Locate the cell with the specified text and output its [x, y] center coordinate. 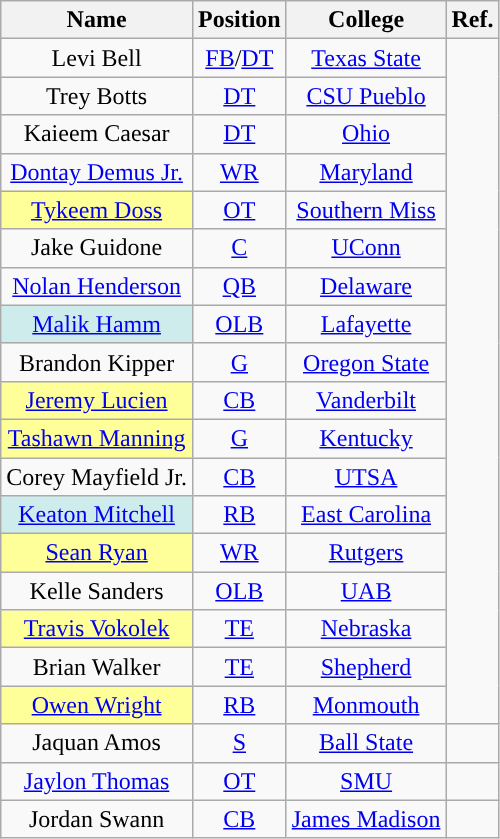
FB/DT [239, 58]
Brian Walker [97, 667]
Trey Botts [97, 96]
Lafayette [366, 324]
Corey Mayfield Jr. [97, 477]
College [366, 20]
UTSA [366, 477]
Monmouth [366, 705]
Jeremy Lucien [97, 400]
UConn [366, 248]
Delaware [366, 286]
CSU Pueblo [366, 96]
Sean Ryan [97, 553]
Travis Vokolek [97, 629]
Name [97, 20]
Kentucky [366, 438]
Jaquan Amos [97, 743]
Ball State [366, 743]
James Madison [366, 819]
Jake Guidone [97, 248]
Rutgers [366, 553]
Tashawn Manning [97, 438]
Tykeem Doss [97, 210]
Ref. [472, 20]
Southern Miss [366, 210]
Kaieem Caesar [97, 134]
Kelle Sanders [97, 591]
UAB [366, 591]
Owen Wright [97, 705]
Texas State [366, 58]
QB [239, 286]
Brandon Kipper [97, 362]
Nolan Henderson [97, 286]
Vanderbilt [366, 400]
Dontay Demus Jr. [97, 172]
East Carolina [366, 515]
Oregon State [366, 362]
C [239, 248]
S [239, 743]
Jordan Swann [97, 819]
Jaylon Thomas [97, 781]
Shepherd [366, 667]
Ohio [366, 134]
Nebraska [366, 629]
Position [239, 20]
Levi Bell [97, 58]
Maryland [366, 172]
Malik Hamm [97, 324]
Keaton Mitchell [97, 515]
SMU [366, 781]
